Scan for the cell matching the given text and deliver its [x, y] coordinate at center. 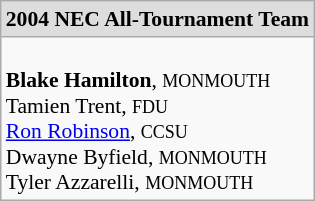
2004 NEC All-Tournament Team [158, 19]
Blake Hamilton, MONMOUTH Tamien Trent, FDU Ron Robinson, CCSU Dwayne Byfield, MONMOUTH Tyler Azzarelli, MONMOUTH [158, 118]
